Identify which cell holds the provided text, then report its (X, Y) central coordinate. 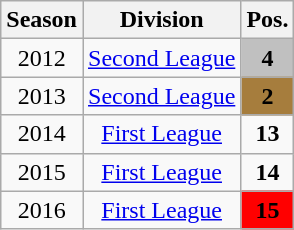
Pos. (268, 20)
14 (268, 172)
2013 (42, 96)
2 (268, 96)
2015 (42, 172)
2016 (42, 210)
Season (42, 20)
2014 (42, 134)
15 (268, 210)
4 (268, 58)
Division (161, 20)
2012 (42, 58)
13 (268, 134)
